Find where the given text appears and provide that cell's center as [x, y] coordinate. 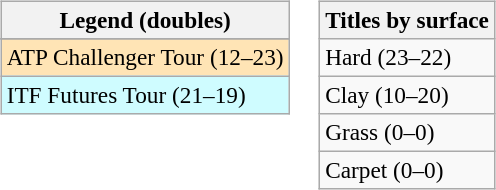
Titles by surface [408, 20]
ITF Futures Tour (21–19) [145, 95]
ATP Challenger Tour (12–23) [145, 57]
Grass (0–0) [408, 133]
Hard (23–22) [408, 57]
Carpet (0–0) [408, 171]
Legend (doubles) [145, 20]
Clay (10–20) [408, 95]
